Determine the [X, Y] coordinate at the center of the cell enclosing the given text.  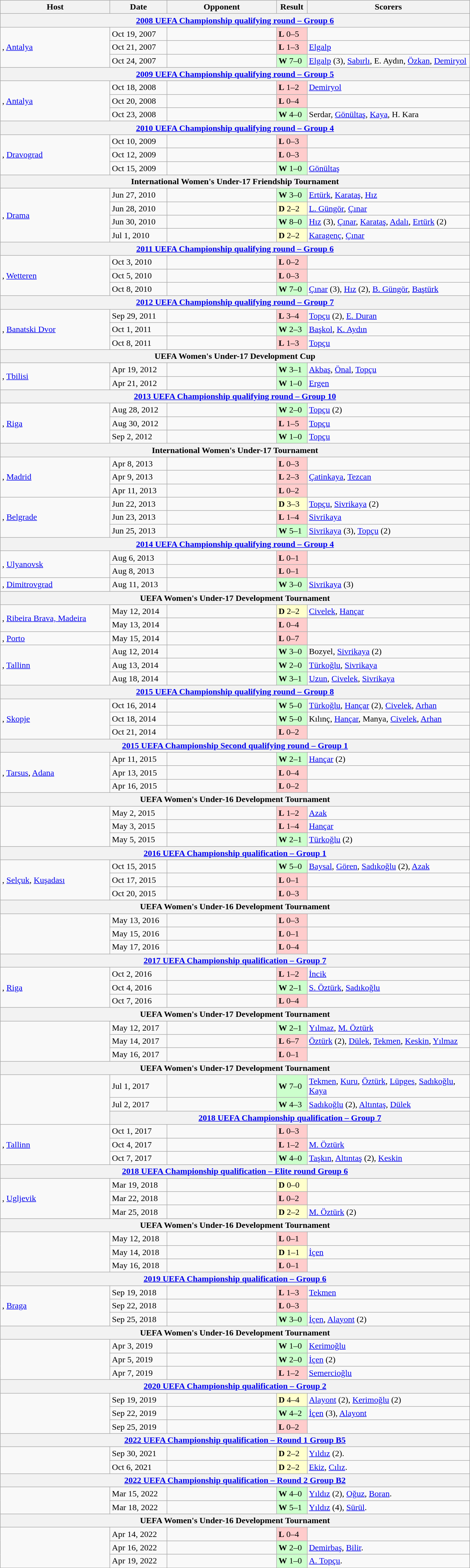
May 16, 2018 [138, 1266]
Semercioğlu [388, 1373]
Gönültaş [388, 168]
May 14, 2018 [138, 1252]
Öztürk (2), Dülek, Tekmen, Keskin, Yılmaz [388, 1041]
Jun 25, 2013 [138, 531]
Apr 13, 2015 [138, 772]
, Ulyanovsk [55, 564]
Hançar (2) [388, 759]
Apr 7, 2019 [138, 1373]
Oct 4, 2017 [138, 1145]
Apr 8, 2013 [138, 464]
Oct 15, 2009 [138, 168]
, Madrid [55, 477]
Aug 8, 2013 [138, 571]
Çınar (3), Hız (2), B. Güngör, Baştürk [388, 289]
Elgalp (3), Sabırlı, E. Aydın, Özkan, Demiryol [388, 61]
Demiryol [388, 88]
Sep 22, 2019 [138, 1413]
Oct 6, 2021 [138, 1467]
Jun 30, 2010 [138, 222]
Türkoğlu (2) [388, 840]
L 1–5 [292, 423]
May 13, 2016 [138, 920]
Kılınç, Hançar, Manya, Civelek, Arhan [388, 719]
Oct 23, 2008 [138, 114]
May 12, 2014 [138, 611]
Topçu, Sivrikaya (2) [388, 504]
Apr 16, 2015 [138, 786]
A. Topçu. [388, 1561]
2008 UEFA Championship qualifying round – Group 6 [235, 20]
May 15, 2016 [138, 934]
İçen (3), Alayont [388, 1413]
Sep 29, 2011 [138, 316]
L. Güngör, Çınar [388, 209]
Tekmen, Kuru, Öztürk, Lüpges, Sadıkoğlu, Kaya [388, 1086]
Sep 2, 2012 [138, 437]
Sep 19, 2019 [138, 1400]
Tekmen [388, 1292]
Uzun, Civelek, Sivrikaya [388, 679]
May 13, 2014 [138, 625]
2019 UEFA Championship qualification – Group 6 [235, 1279]
2017 UEFA Championship qualification – Group 7 [235, 960]
UEFA Women's Under-17 Development Cup [235, 356]
Apr 3, 2019 [138, 1346]
Oct 7, 2017 [138, 1158]
Date [138, 7]
Sep 25, 2018 [138, 1319]
May 2, 2015 [138, 813]
, Dimitrovgrad [55, 584]
Türkoğlu, Sivrikaya [388, 665]
May 12, 2017 [138, 1028]
, Banatski Dvor [55, 329]
Jul 1, 2017 [138, 1086]
Oct 18, 2014 [138, 719]
İçen, Alayont (2) [388, 1319]
May 14, 2017 [138, 1041]
Hançar [388, 826]
, Drama [55, 215]
May 17, 2016 [138, 947]
Sivrikaya [388, 517]
D 0–0 [292, 1185]
Oct 8, 2011 [138, 343]
Demirbaş, Bilir. [388, 1548]
Civelek, Hançar [388, 611]
Oct 8, 2010 [138, 289]
Sep 30, 2021 [138, 1453]
International Women's Under-17 Tournament [235, 450]
Ertürk, Karataş, Hız [388, 195]
L 2–3 [292, 477]
D 4–4 [292, 1400]
Sivrikaya (3), Topçu (2) [388, 531]
İçen (2) [388, 1359]
Mar 25, 2018 [138, 1212]
, Dravograd [55, 155]
Oct 7, 2016 [138, 1001]
İncik [388, 974]
Apr 19, 2022 [138, 1561]
D 1–1 [292, 1252]
2015 UEFA Championship Second qualifying round – Group 1 [235, 746]
Oct 2, 2016 [138, 974]
, Tbilisi [55, 376]
2016 UEFA Championship qualification – Group 1 [235, 853]
Jun 23, 2013 [138, 517]
Aug 6, 2013 [138, 557]
W 4–2 [292, 1413]
Aug 11, 2013 [138, 584]
Apr 21, 2012 [138, 383]
2014 UEFA Championship qualifying round – Group 4 [235, 544]
Topçu (2), E. Duran [388, 316]
, Tarsus, Adana [55, 772]
Oct 10, 2009 [138, 141]
Host [55, 7]
Oct 12, 2009 [138, 155]
Oct 20, 2015 [138, 893]
Scorers [388, 7]
Apr 19, 2012 [138, 369]
Baysal, Gören, Sadıkoğlu (2), Azak [388, 867]
Yıldız (4), Sürül. [388, 1507]
, Skopje [55, 719]
W 4–3 [292, 1104]
Hız (3), Çınar, Karataş, Adalı, Ertürk (2) [388, 222]
2015 UEFA Championship qualifying round – Group 8 [235, 692]
Türkoğlu, Hançar (2), Civelek, Arhan [388, 705]
Apr 11, 2015 [138, 759]
2022 UEFA Championship qualification – Round 1 Group B5 [235, 1440]
, Porto [55, 638]
Oct 1, 2017 [138, 1131]
Oct 18, 2008 [138, 88]
May 16, 2017 [138, 1055]
Oct 5, 2010 [138, 276]
Oct 24, 2007 [138, 61]
Aug 30, 2012 [138, 423]
Sadıkoğlu (2), Altıntaş, Dülek [388, 1104]
Jul 1, 2010 [138, 235]
Aug 18, 2014 [138, 679]
M. Öztürk (2) [388, 1212]
Apr 16, 2022 [138, 1548]
Sep 25, 2019 [138, 1427]
May 15, 2014 [138, 638]
2018 UEFA Championship qualification – Group 7 [290, 1118]
Ergen [388, 383]
Oct 21, 2014 [138, 732]
Jun 28, 2010 [138, 209]
2012 UEFA Championship qualifying round – Group 7 [235, 302]
L 6–7 [292, 1041]
Apr 14, 2022 [138, 1534]
D 3–3 [292, 504]
Mar 22, 2018 [138, 1198]
Çatinkaya, Tezcan [388, 477]
Oct 16, 2014 [138, 705]
Result [292, 7]
Apr 5, 2019 [138, 1359]
2010 UEFA Championship qualifying round – Group 4 [235, 128]
Sep 19, 2018 [138, 1292]
M. Öztürk [388, 1145]
, Wetteren [55, 276]
2011 UEFA Championship qualifying round – Group 6 [235, 249]
May 5, 2015 [138, 840]
Oct 1, 2011 [138, 329]
Kerimoğlu [388, 1346]
May 3, 2015 [138, 826]
Başkol, K. Aydın [388, 329]
Aug 12, 2014 [138, 652]
Ekiz, Cılız. [388, 1467]
İçen [388, 1252]
Oct 20, 2008 [138, 101]
Yıldız (2). [388, 1453]
Alayont (2), Kerimoğlu (2) [388, 1400]
Sep 22, 2018 [138, 1306]
, Selçuk, Kuşadası [55, 880]
Aug 28, 2012 [138, 410]
2022 UEFA Championship qualification – Round 2 Group B2 [235, 1480]
Apr 9, 2013 [138, 477]
Mar 15, 2022 [138, 1494]
Oct 19, 2007 [138, 34]
Apr 11, 2013 [138, 490]
Opponent [222, 7]
Oct 21, 2007 [138, 47]
Taşkın, Altıntaş (2), Keskin [388, 1158]
L 0–5 [292, 34]
Aug 13, 2014 [138, 665]
2009 UEFA Championship qualifying round – Group 5 [235, 74]
L 3–4 [292, 316]
Oct 4, 2016 [138, 987]
Bozyel, Sivrikaya (2) [388, 652]
, Ugljevik [55, 1198]
Elgalp [388, 47]
Serdar, Gönültaş, Kaya, H. Kara [388, 114]
W 8–0 [292, 222]
Azak [388, 813]
Sivrikaya (3) [388, 584]
2013 UEFA Championship qualifying round – Group 10 [235, 397]
Mar 18, 2022 [138, 1507]
Akbaş, Önal, Topçu [388, 369]
, Ribeira Brava, Madeira [55, 618]
Mar 19, 2018 [138, 1185]
International Women's Under-17 Friendship Tournament [235, 182]
Jul 2, 2017 [138, 1104]
S. Öztürk, Sadıkoğlu [388, 987]
Oct 3, 2010 [138, 262]
Yıldız (2), Oğuz, Boran. [388, 1494]
L 0–7 [292, 638]
Oct 15, 2015 [138, 867]
May 12, 2018 [138, 1238]
2018 UEFA Championship qualification – Elite round Group 6 [235, 1171]
, Braga [55, 1306]
Yılmaz, M. Öztürk [388, 1028]
W 2–3 [292, 329]
2020 UEFA Championship qualification – Group 2 [235, 1386]
Topçu (2) [388, 410]
Karagenç, Çınar [388, 235]
Jun 27, 2010 [138, 195]
, Belgrade [55, 517]
Jun 22, 2013 [138, 504]
Oct 17, 2015 [138, 880]
